From the cell containing the given text, extract its center point as (x, y) coordinate. 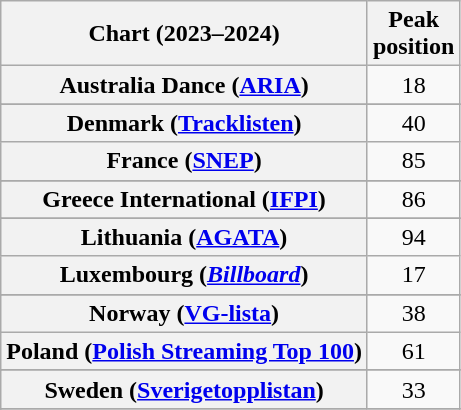
Denmark (Tracklisten) (184, 123)
94 (413, 237)
Greece International (IFPI) (184, 199)
Peakposition (413, 34)
Chart (2023–2024) (184, 34)
Poland (Polish Streaming Top 100) (184, 351)
Norway (VG-lista) (184, 313)
Australia Dance (ARIA) (184, 85)
86 (413, 199)
33 (413, 389)
Sweden (Sverigetopplistan) (184, 389)
38 (413, 313)
Lithuania (AGATA) (184, 237)
17 (413, 275)
40 (413, 123)
Luxembourg (Billboard) (184, 275)
61 (413, 351)
18 (413, 85)
France (SNEP) (184, 161)
85 (413, 161)
